Identify which cell holds the provided text, then report its [X, Y] central coordinate. 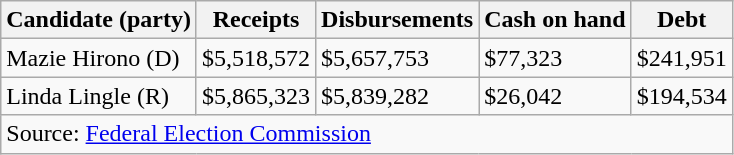
$5,657,753 [398, 58]
$77,323 [555, 58]
$5,865,323 [256, 96]
$241,951 [682, 58]
Candidate (party) [99, 20]
Mazie Hirono (D) [99, 58]
Disbursements [398, 20]
$5,839,282 [398, 96]
Debt [682, 20]
Receipts [256, 20]
$5,518,572 [256, 58]
Linda Lingle (R) [99, 96]
Source: Federal Election Commission [366, 134]
$26,042 [555, 96]
$194,534 [682, 96]
Cash on hand [555, 20]
